Provide the (X, Y) coordinate of the cell's center where the given text is located.  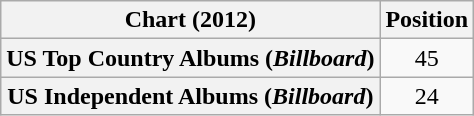
24 (427, 96)
Chart (2012) (190, 20)
US Independent Albums (Billboard) (190, 96)
Position (427, 20)
45 (427, 58)
US Top Country Albums (Billboard) (190, 58)
